Find where the given text appears and provide that cell's center as (X, Y) coordinate. 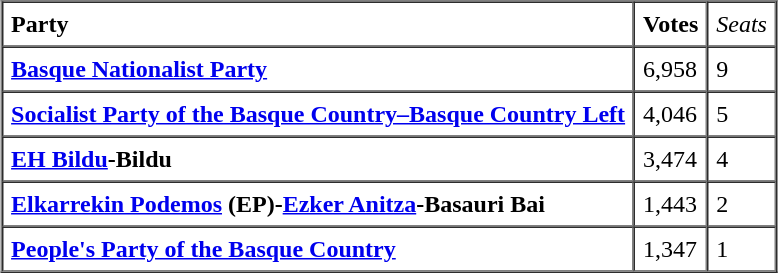
5 (742, 114)
Elkarrekin Podemos (EP)-Ezker Anitza-Basauri Bai (318, 204)
4,046 (670, 114)
3,474 (670, 158)
1,443 (670, 204)
People's Party of the Basque Country (318, 248)
Party (318, 24)
9 (742, 68)
6,958 (670, 68)
Socialist Party of the Basque Country–Basque Country Left (318, 114)
Seats (742, 24)
Basque Nationalist Party (318, 68)
2 (742, 204)
1,347 (670, 248)
Votes (670, 24)
4 (742, 158)
EH Bildu-Bildu (318, 158)
1 (742, 248)
